Output the [x, y] coordinate of the center of the cell containing the given text.  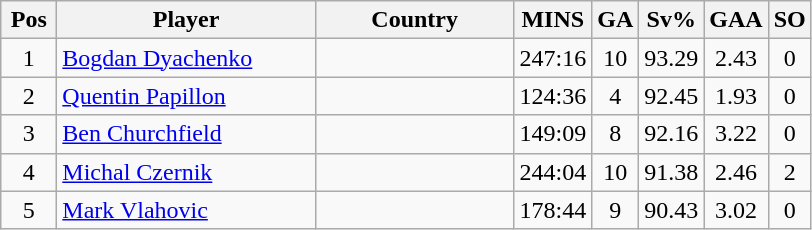
Quentin Papillon [186, 96]
5 [29, 210]
247:16 [553, 58]
Ben Churchfield [186, 134]
9 [616, 210]
92.45 [672, 96]
91.38 [672, 172]
Michal Czernik [186, 172]
8 [616, 134]
2.43 [736, 58]
Sv% [672, 20]
SO [790, 20]
3.02 [736, 210]
92.16 [672, 134]
3 [29, 134]
GAA [736, 20]
Bogdan Dyachenko [186, 58]
93.29 [672, 58]
Player [186, 20]
124:36 [553, 96]
2.46 [736, 172]
1 [29, 58]
Mark Vlahovic [186, 210]
Pos [29, 20]
90.43 [672, 210]
GA [616, 20]
244:04 [553, 172]
MINS [553, 20]
Country [414, 20]
1.93 [736, 96]
149:09 [553, 134]
3.22 [736, 134]
178:44 [553, 210]
